Extract the (x, y) coordinate from the center of the cell holding the provided text.  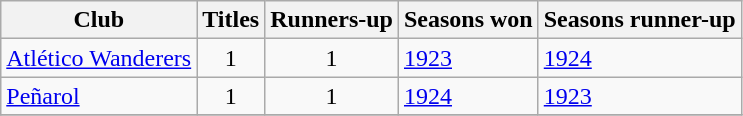
Runners-up (332, 20)
Seasons won (468, 20)
Club (99, 20)
Atlético Wanderers (99, 58)
Peñarol (99, 96)
Seasons runner-up (640, 20)
Titles (231, 20)
